Pinpoint the cell where the given text exists, returning its [x, y] midpoint coordinate. 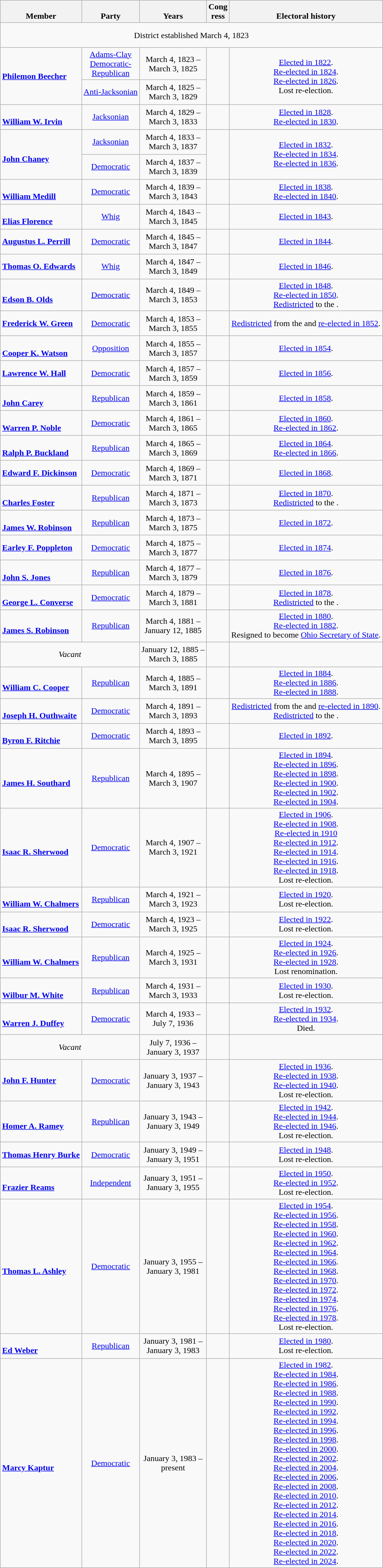
Congress [218, 12]
Elected in 1838.Re-elected in 1840. [306, 192]
Party [111, 12]
Wilbur M. White [41, 990]
George L. Converse [41, 597]
Elected in 1924.Re-elected in 1926.Re-elected in 1928.Lost renomination. [306, 957]
Anti-Jacksonian [111, 92]
Lawrence W. Hall [41, 373]
Frederick W. Green [41, 323]
January 3, 1943 –January 3, 1949 [173, 1121]
March 4, 1855 –March 3, 1857 [173, 348]
Adams-ClayDemocratic-Republican [111, 64]
Homer A. Ramey [41, 1121]
Elected in 1822.Re-elected in 1824.Re-elected in 1826.Lost re-election. [306, 76]
Elected in 1846. [306, 267]
March 4, 1873 –March 3, 1875 [173, 523]
March 4, 1849 –March 3, 1853 [173, 295]
Elected in 1832.Re-elected in 1834.Re-elected in 1836. [306, 154]
March 4, 1865 –March 3, 1869 [173, 448]
Elected in 1868. [306, 473]
March 4, 1875 –March 3, 1877 [173, 548]
Elected in 1932.Re-elected in 1934.Died. [306, 1019]
William Medill [41, 192]
Years [173, 12]
John S. Jones [41, 573]
Elected in 1878.Redistricted to the . [306, 597]
Elected in 1880.Re-elected in 1882.Resigned to become Ohio Secretary of State. [306, 626]
March 4, 1853 –March 3, 1855 [173, 323]
Philemon Beecher [41, 76]
March 4, 1885 –March 3, 1891 [173, 683]
Ralph P. Buckland [41, 448]
January 3, 1981 –January 3, 1983 [173, 1346]
Elected in 1858. [306, 398]
Ed Weber [41, 1346]
Elias Florence [41, 217]
March 4, 1893 –March 3, 1895 [173, 736]
Elected in 1948.Lost re-election. [306, 1154]
Thomas Henry Burke [41, 1154]
Cooper K. Watson [41, 348]
Elected in 1848.Re-elected in 1850.Redistricted to the . [306, 295]
John Carey [41, 398]
Elected in 1922.Lost re-election. [306, 924]
Independent [111, 1183]
March 4, 1923 –March 3, 1925 [173, 924]
March 4, 1881 –January 12, 1885 [173, 626]
March 4, 1847 –March 3, 1849 [173, 267]
Redistricted from the and re-elected in 1890.Redistricted to the . [306, 711]
March 4, 1931 –March 3, 1933 [173, 990]
January 3, 1955 –January 3, 1981 [173, 1266]
Elected in 1828.Re-elected in 1830. [306, 117]
Elected in 1884.Re-elected in 1886.Re-elected in 1888. [306, 683]
March 4, 1895 –March 3, 1907 [173, 778]
Elected in 1872. [306, 523]
Elected in 1870.Redistricted to the . [306, 498]
Elected in 1906.Re-elected in 1908.Re-elected in 1910Re-elected in 1912.Re-elected in 1914.Re-elected in 1916.Re-elected in 1918.Lost re-election. [306, 847]
Elected in 1854. [306, 348]
Elected in 1920.Lost re-election. [306, 899]
Marcy Kaptur [41, 1463]
Edson B. Olds [41, 295]
Warren J. Duffey [41, 1019]
Thomas O. Edwards [41, 267]
Elected in 1892. [306, 736]
March 4, 1825 –March 3, 1829 [173, 92]
January 3, 1951 –January 3, 1955 [173, 1183]
Charles Foster [41, 498]
James W. Robinson [41, 523]
January 3, 1949 –January 3, 1951 [173, 1154]
January 3, 1937 –January 3, 1943 [173, 1080]
John F. Hunter [41, 1080]
Byron F. Ritchie [41, 736]
January 12, 1885 –March 3, 1885 [173, 654]
March 4, 1857 –March 3, 1859 [173, 373]
March 4, 1921 –March 3, 1923 [173, 899]
William W. Irvin [41, 117]
Elected in 1950.Re-elected in 1952.Lost re-election. [306, 1183]
Elected in 1874. [306, 548]
Augustus L. Perrill [41, 242]
Elected in 1843. [306, 217]
Joseph H. Outhwaite [41, 711]
March 4, 1859 –March 3, 1861 [173, 398]
Elected in 1876. [306, 573]
Elected in 1894.Re-elected in 1896.Re-elected in 1898.Re-elected in 1900.Re-elected in 1902.Re-elected in 1904. [306, 778]
March 4, 1907 –March 3, 1921 [173, 847]
Redistricted from the and re-elected in 1852. [306, 323]
James H. Southard [41, 778]
John Chaney [41, 154]
March 4, 1845 –March 3, 1847 [173, 242]
Edward F. Dickinson [41, 473]
William C. Cooper [41, 683]
March 4, 1879 –March 3, 1881 [173, 597]
Frazier Reams [41, 1183]
March 4, 1861 –March 3, 1865 [173, 423]
Member [41, 12]
Elected in 1942.Re-elected in 1944.Re-elected in 1946.Lost re-election. [306, 1121]
March 4, 1891 –March 3, 1893 [173, 711]
March 4, 1933 –July 7, 1936 [173, 1019]
Elected in 1980.Lost re-election. [306, 1346]
District established March 4, 1823 [191, 35]
Opposition [111, 348]
Elected in 1860.Re-elected in 1862. [306, 423]
Elected in 1844. [306, 242]
Elected in 1936.Re-elected in 1938.Re-elected in 1940.Lost re-election. [306, 1080]
March 4, 1871 –March 3, 1873 [173, 498]
March 4, 1839 –March 3, 1843 [173, 192]
Elected in 1864.Re-elected in 1866. [306, 448]
March 4, 1925 –March 3, 1931 [173, 957]
March 4, 1877 –March 3, 1879 [173, 573]
Earley F. Poppleton [41, 548]
March 4, 1843 –March 3, 1845 [173, 217]
Elected in 1930.Lost re-election. [306, 990]
January 3, 1983 –present [173, 1463]
March 4, 1869 –March 3, 1871 [173, 473]
Elected in 1856. [306, 373]
July 7, 1936 –January 3, 1937 [173, 1047]
Electoral history [306, 12]
March 4, 1837 –March 3, 1839 [173, 167]
Thomas L. Ashley [41, 1266]
March 4, 1833 –March 3, 1837 [173, 142]
James S. Robinson [41, 626]
Warren P. Noble [41, 423]
March 4, 1829 –March 3, 1833 [173, 117]
March 4, 1823 –March 3, 1825 [173, 64]
